Search for the cell housing the specified text and yield its [x, y] center coordinate. 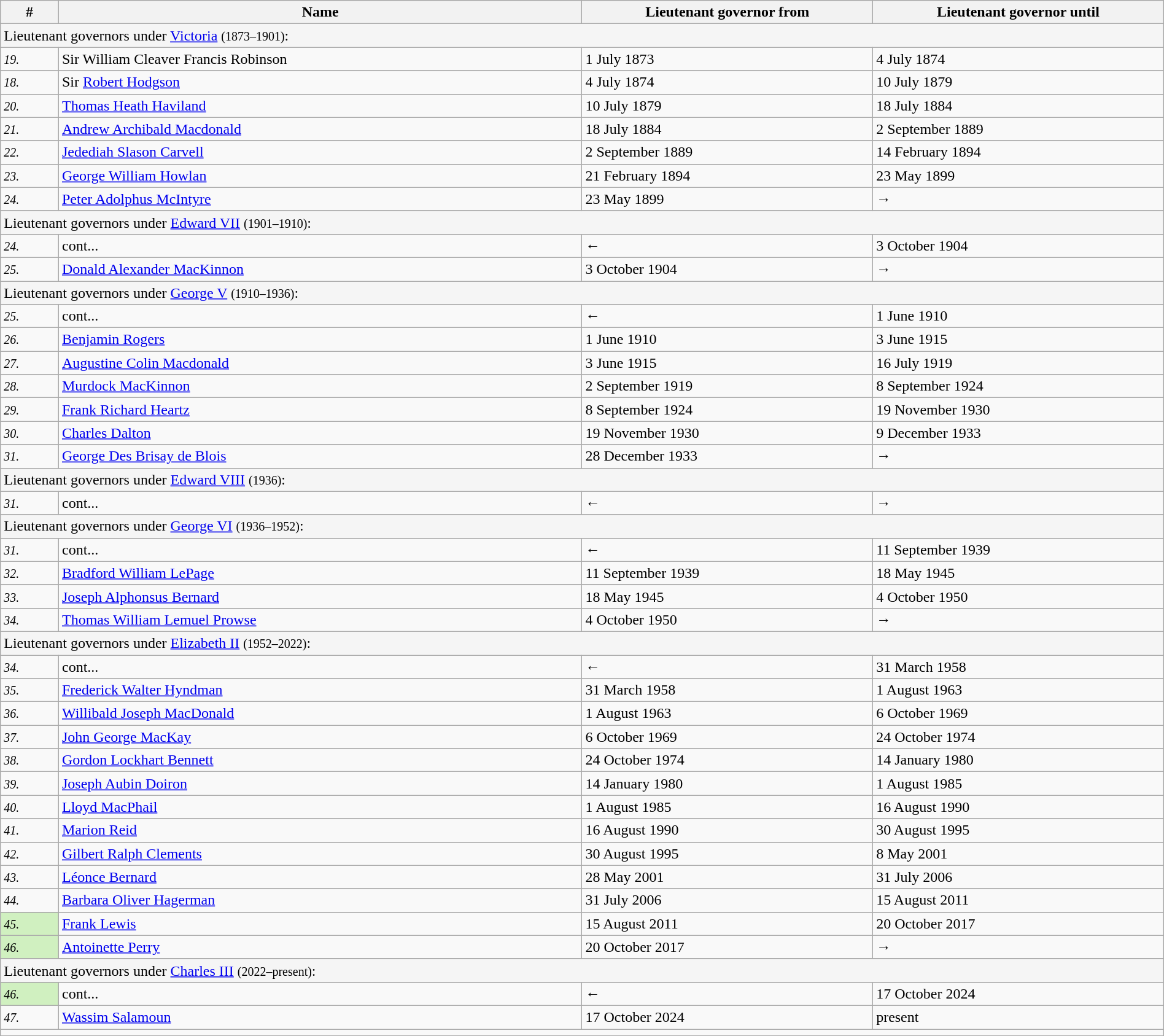
Lieutenant governors under Elizabeth II (1952–2022): [582, 643]
28. [29, 386]
16 July 1919 [1019, 363]
19. [29, 59]
Charles Dalton [320, 433]
Marion Reid [320, 830]
Lieutenant governors under George VI (1936–1952): [582, 526]
43. [29, 877]
14 February 1894 [1019, 152]
38. [29, 760]
21. [29, 129]
22. [29, 152]
Thomas William Lemuel Prowse [320, 620]
2 September 1919 [728, 386]
Frank Lewis [320, 924]
Léonce Bernard [320, 877]
Barbara Oliver Hagerman [320, 900]
39. [29, 784]
29. [29, 410]
28 May 2001 [728, 877]
Lieutenant governors under George V (1910–1936): [582, 293]
40. [29, 807]
Gilbert Ralph Clements [320, 854]
35. [29, 690]
Donald Alexander MacKinnon [320, 269]
Lieutenant governor until [1019, 12]
Thomas Heath Haviland [320, 106]
Lloyd MacPhail [320, 807]
Name [320, 12]
41. [29, 830]
Murdock MacKinnon [320, 386]
Frank Richard Heartz [320, 410]
Bradford William LePage [320, 573]
George William Howlan [320, 176]
30. [29, 433]
Lieutenant governor from [728, 12]
27. [29, 363]
# [29, 12]
Antoinette Perry [320, 947]
8 May 2001 [1019, 854]
George Des Brisay de Blois [320, 456]
28 December 1933 [728, 456]
Peter Adolphus McIntyre [320, 199]
26. [29, 340]
Joseph Alphonsus Bernard [320, 596]
44. [29, 900]
32. [29, 573]
23. [29, 176]
45. [29, 924]
present [1019, 1017]
Andrew Archibald Macdonald [320, 129]
47. [29, 1017]
36. [29, 714]
Joseph Aubin Doiron [320, 784]
Lieutenant governors under Edward VII (1901–1910): [582, 222]
1 July 1873 [728, 59]
42. [29, 854]
18. [29, 82]
Augustine Colin Macdonald [320, 363]
9 December 1933 [1019, 433]
Gordon Lockhart Bennett [320, 760]
21 February 1894 [728, 176]
Lieutenant governors under Charles III (2022–present): [582, 970]
37. [29, 737]
20. [29, 106]
Sir Robert Hodgson [320, 82]
Frederick Walter Hyndman [320, 690]
Lieutenant governors under Victoria (1873–1901): [582, 36]
Benjamin Rogers [320, 340]
Jedediah Slason Carvell [320, 152]
Willibald Joseph MacDonald [320, 714]
33. [29, 596]
Sir William Cleaver Francis Robinson [320, 59]
Wassim Salamoun [320, 1017]
Lieutenant governors under Edward VIII (1936): [582, 480]
John George MacKay [320, 737]
